Extract the [x, y] coordinate from the center of the cell holding the provided text.  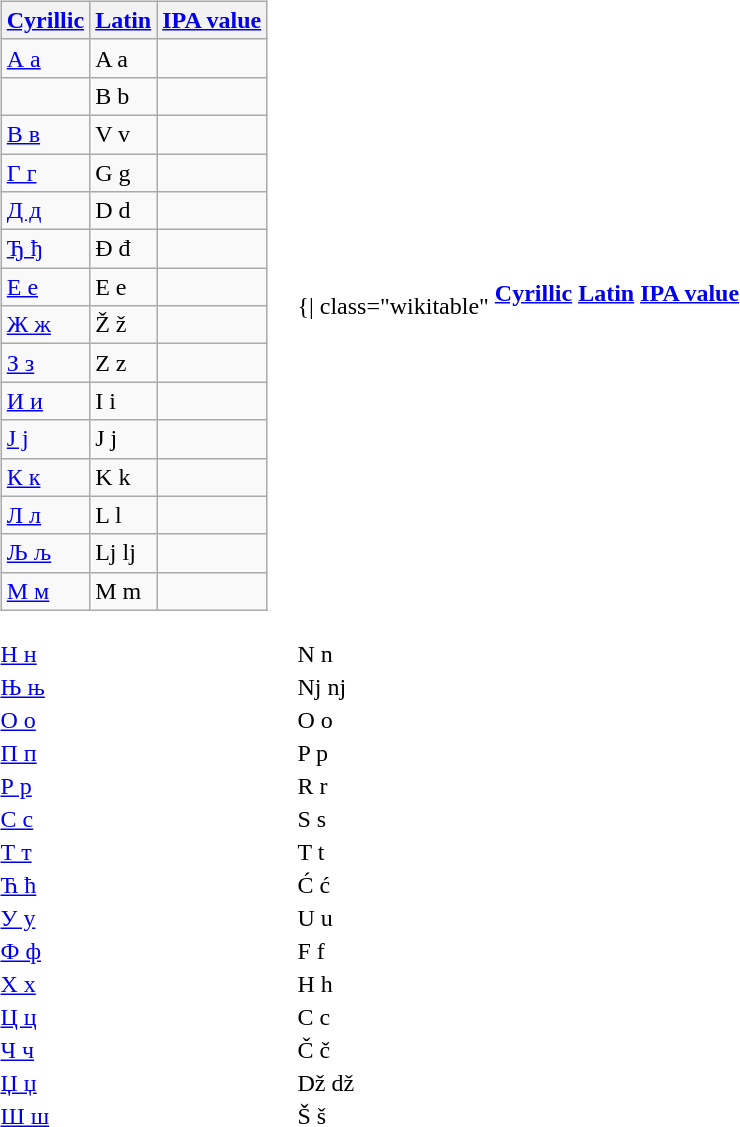
M m [124, 591]
F f [393, 951]
Ж ж [45, 325]
H h [393, 985]
И и [45, 401]
J j [124, 439]
Ј ј [45, 439]
N n [393, 655]
Л л [45, 515]
U u [393, 919]
А а [45, 58]
D d [124, 211]
G g [124, 173]
Dž dž [393, 1083]
Nj nj [393, 687]
B b [124, 96]
Č č [393, 1051]
Đ đ [124, 249]
C c [393, 1017]
T t [393, 853]
E e [124, 287]
O o [393, 721]
К к [45, 477]
Ž ž [124, 325]
Е е [45, 287]
Cyrillic [45, 20]
Lj lj [124, 553]
L l [124, 515]
Љ љ [45, 553]
З з [45, 363]
I i [124, 401]
S s [393, 819]
R r [393, 787]
Г г [45, 173]
Ђ ђ [45, 249]
Д д [45, 211]
Z z [124, 363]
Latin [124, 20]
V v [124, 134]
A a [124, 58]
Ć ć [393, 885]
K k [124, 477]
P p [393, 753]
М м [45, 591]
IPA value [212, 20]
В в [45, 134]
